Scan for the cell matching the given text and deliver its (x, y) coordinate at center. 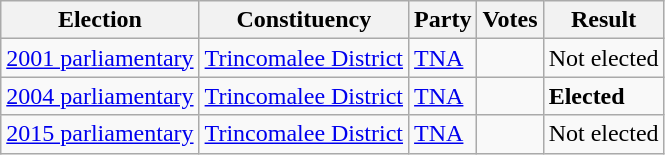
Votes (510, 20)
2004 parliamentary (100, 96)
Election (100, 20)
2001 parliamentary (100, 58)
Elected (604, 96)
Party (443, 20)
Constituency (304, 20)
2015 parliamentary (100, 134)
Result (604, 20)
